Locate the cell with the specified text and output its [X, Y] center coordinate. 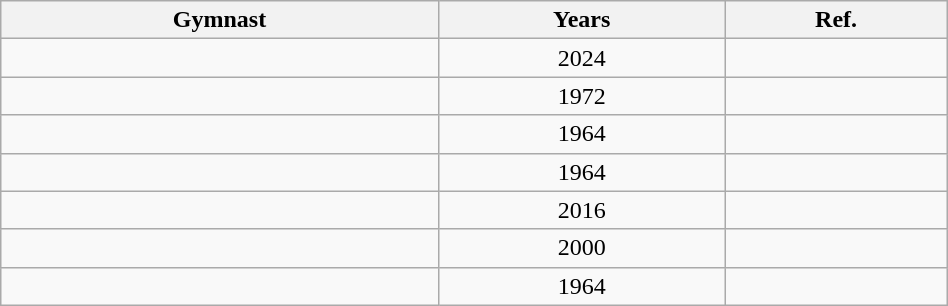
2016 [582, 210]
2024 [582, 58]
1972 [582, 96]
Ref. [836, 20]
Years [582, 20]
Gymnast [220, 20]
2000 [582, 248]
